Search for the cell housing the specified text and yield its (X, Y) center coordinate. 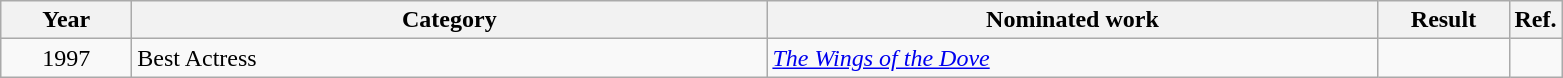
Best Actress (450, 58)
The Wings of the Dove (1072, 58)
Result (1444, 20)
Year (66, 20)
1997 (66, 58)
Ref. (1536, 20)
Nominated work (1072, 20)
Category (450, 20)
